Output the (x, y) coordinate of the center of the cell containing the given text.  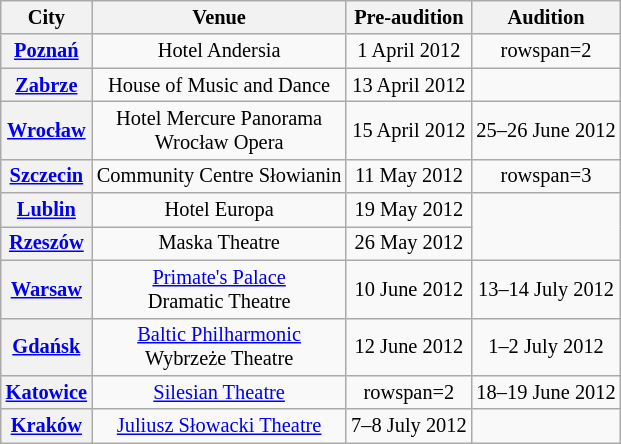
Venue (219, 17)
1 April 2012 (408, 51)
Wrocław (46, 130)
11 May 2012 (408, 176)
13–14 July 2012 (546, 289)
Baltic Philharmonic Wybrzeże Theatre (219, 347)
Gdańsk (46, 347)
12 June 2012 (408, 347)
13 April 2012 (408, 85)
Silesian Theatre (219, 392)
19 May 2012 (408, 210)
26 May 2012 (408, 243)
Warsaw (46, 289)
rowspan=3 (546, 176)
Juliusz Słowacki Theatre (219, 426)
Maska Theatre (219, 243)
Szczecin (46, 176)
25–26 June 2012 (546, 130)
Kraków (46, 426)
Hotel Mercure Panorama Wrocław Opera (219, 130)
18–19 June 2012 (546, 392)
Hotel Europa (219, 210)
Hotel Andersia (219, 51)
7–8 July 2012 (408, 426)
Poznań (46, 51)
1–2 July 2012 (546, 347)
House of Music and Dance (219, 85)
Zabrze (46, 85)
Primate's Palace Dramatic Theatre (219, 289)
10 June 2012 (408, 289)
Community Centre Słowianin (219, 176)
15 April 2012 (408, 130)
Pre-audition (408, 17)
City (46, 17)
Katowice (46, 392)
Audition (546, 17)
Lublin (46, 210)
Rzeszów (46, 243)
